Search for the cell housing the specified text and yield its (x, y) center coordinate. 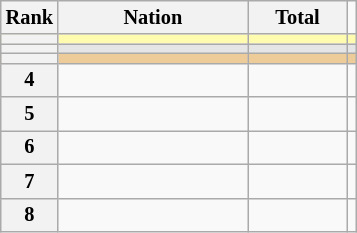
Rank (30, 17)
Nation (153, 17)
7 (30, 181)
Total (298, 17)
4 (30, 80)
8 (30, 215)
5 (30, 114)
6 (30, 147)
